Detect which cell encompasses the target text, then output its [X, Y] center coordinate. 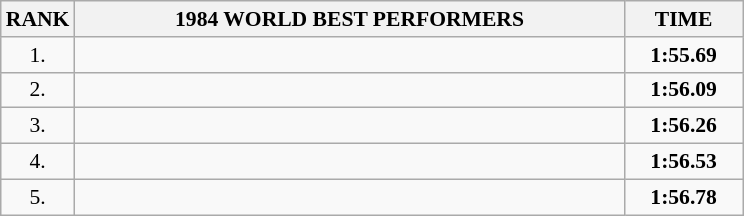
5. [38, 197]
1:55.69 [684, 55]
1:56.26 [684, 126]
4. [38, 162]
1. [38, 55]
3. [38, 126]
RANK [38, 19]
2. [38, 90]
TIME [684, 19]
1:56.78 [684, 197]
1:56.09 [684, 90]
1984 WORLD BEST PERFORMERS [349, 19]
1:56.53 [684, 162]
